Determine the (X, Y) coordinate at the center of the cell enclosing the given text.  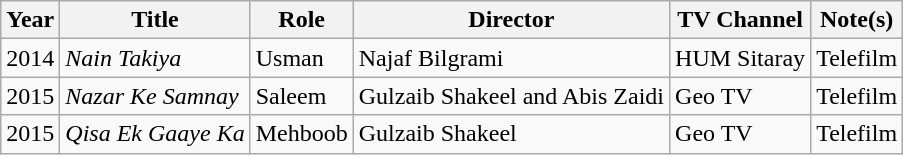
Gulzaib Shakeel (511, 134)
Note(s) (857, 20)
2014 (30, 58)
Najaf Bilgrami (511, 58)
Usman (302, 58)
HUM Sitaray (740, 58)
Nain Takiya (155, 58)
Mehboob (302, 134)
Gulzaib Shakeel and Abis Zaidi (511, 96)
Director (511, 20)
Qisa Ek Gaaye Ka (155, 134)
Nazar Ke Samnay (155, 96)
TV Channel (740, 20)
Role (302, 20)
Saleem (302, 96)
Year (30, 20)
Title (155, 20)
